Return the [x, y] coordinate for the center point of the cell that contains the specified text.  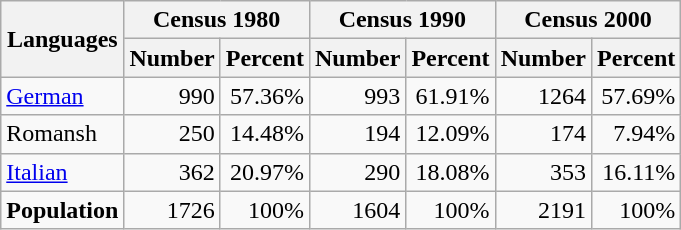
2191 [543, 210]
German [62, 96]
14.48% [264, 134]
1726 [172, 210]
362 [172, 172]
12.09% [450, 134]
250 [172, 134]
Languages [62, 39]
Romansh [62, 134]
353 [543, 172]
Italian [62, 172]
Census 1990 [402, 20]
57.69% [636, 96]
20.97% [264, 172]
174 [543, 134]
61.91% [450, 96]
990 [172, 96]
1604 [357, 210]
290 [357, 172]
Census 1980 [217, 20]
Population [62, 210]
Census 2000 [588, 20]
16.11% [636, 172]
993 [357, 96]
18.08% [450, 172]
57.36% [264, 96]
7.94% [636, 134]
194 [357, 134]
1264 [543, 96]
